Scan for the cell matching the given text and deliver its (x, y) coordinate at center. 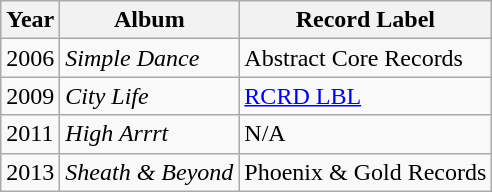
Abstract Core Records (366, 58)
Phoenix & Gold Records (366, 172)
Year (30, 20)
2006 (30, 58)
Album (150, 20)
City Life (150, 96)
High Arrrt (150, 134)
RCRD LBL (366, 96)
2011 (30, 134)
2009 (30, 96)
2013 (30, 172)
Record Label (366, 20)
Simple Dance (150, 58)
N/A (366, 134)
Sheath & Beyond (150, 172)
